Identify which cell holds the provided text, then report its [X, Y] central coordinate. 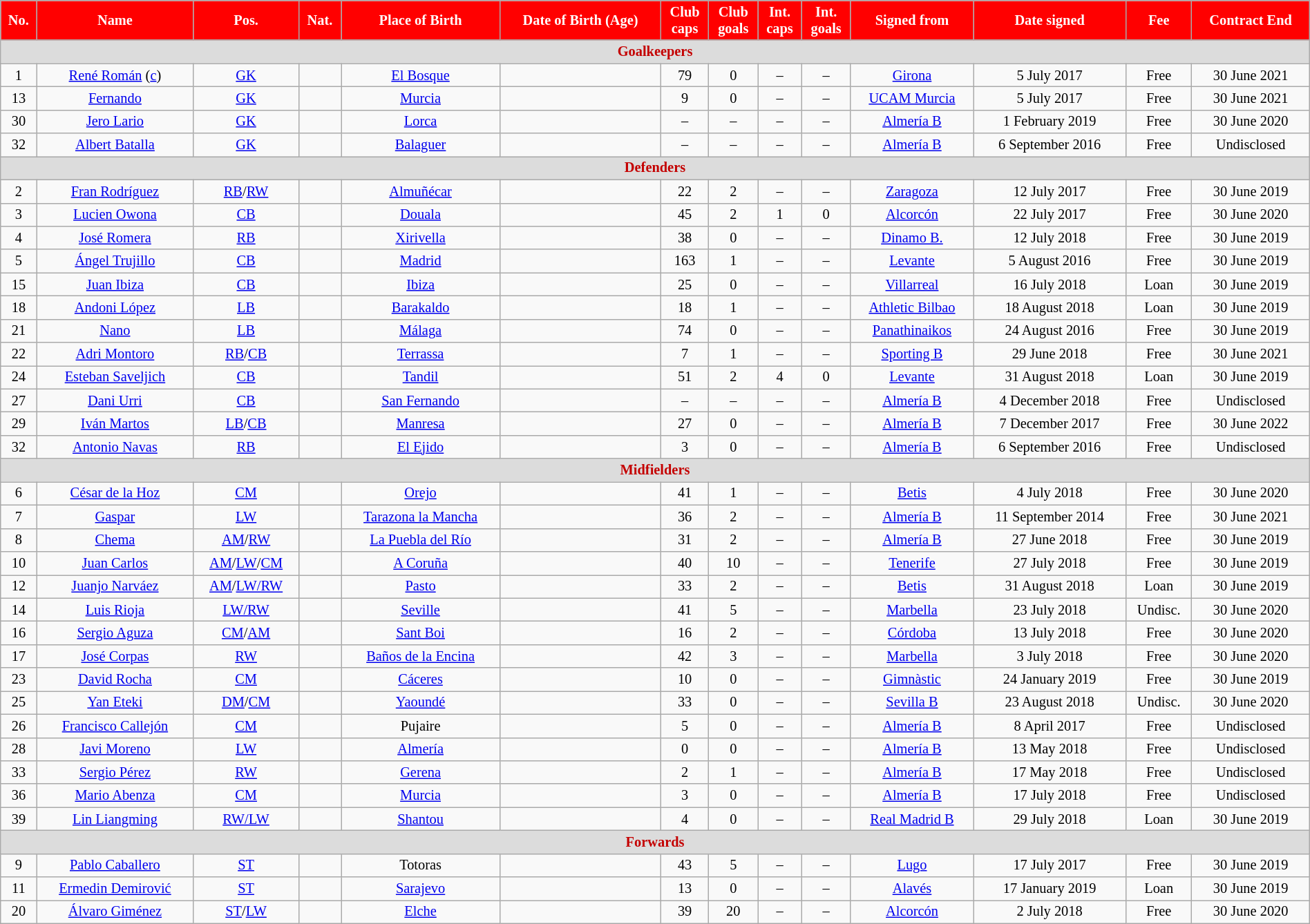
21 [19, 331]
El Ejido [421, 447]
24 August 2016 [1050, 331]
Lugo [912, 865]
Iván Martos [115, 423]
Gerena [421, 772]
Córdoba [912, 633]
Baños de la Encina [421, 656]
DM/CM [246, 702]
Douala [421, 215]
Ermedin Demirović [115, 889]
Elche [421, 912]
30 June 2022 [1251, 423]
6 [19, 493]
18 August 2018 [1050, 307]
Sporting B [912, 354]
Sant Boi [421, 633]
RW/LW [246, 819]
Ibiza [421, 285]
29 [19, 423]
51 [684, 377]
David Rocha [115, 680]
Juan Ibiza [115, 285]
Dani Urri [115, 401]
24 January 2019 [1050, 680]
Pablo Caballero [115, 865]
28 [19, 749]
17 May 2018 [1050, 772]
Girona [912, 75]
4 July 2018 [1050, 493]
38 [684, 238]
Orejo [421, 493]
23 [19, 680]
CM/AM [246, 633]
Juan Carlos [115, 563]
74 [684, 331]
La Puebla del Río [421, 540]
45 [684, 215]
Lucien Owona [115, 215]
Int.goals [826, 20]
11 September 2014 [1050, 517]
Forwards [655, 842]
8 [19, 540]
Tandil [421, 377]
16 July 2018 [1050, 285]
31 [684, 540]
Gaspar [115, 517]
Mario Abenza [115, 796]
14 [19, 610]
Clubgoals [734, 20]
Sevilla B [912, 702]
Fee [1159, 20]
Clubcaps [684, 20]
Defenders [655, 168]
Ángel Trujillo [115, 261]
El Bosque [421, 75]
24 [19, 377]
Francisco Callejón [115, 726]
Balaguer [421, 145]
Gimnàstic [912, 680]
Antonio Navas [115, 447]
San Fernando [421, 401]
Nano [115, 331]
Zaragoza [912, 191]
Sergio Aguza [115, 633]
José Corpas [115, 656]
Name [115, 20]
Lorca [421, 122]
Tenerife [912, 563]
23 August 2018 [1050, 702]
Pujaire [421, 726]
Date signed [1050, 20]
Shantou [421, 819]
Juanjo Narváez [115, 586]
12 July 2018 [1050, 238]
LW/RW [246, 610]
27 June 2018 [1050, 540]
Almería [421, 749]
30 [19, 122]
43 [684, 865]
23 July 2018 [1050, 610]
Real Madrid B [912, 819]
Manresa [421, 423]
Dinamo B. [912, 238]
42 [684, 656]
Almuñécar [421, 191]
Pos. [246, 20]
11 [19, 889]
26 [19, 726]
José Romera [115, 238]
Athletic Bilbao [912, 307]
RB/RW [246, 191]
Albert Batalla [115, 145]
Date of Birth (Age) [580, 20]
Esteban Saveljich [115, 377]
Villarreal [912, 285]
Andoni López [115, 307]
15 [19, 285]
RB/CB [246, 354]
Alavés [912, 889]
Pasto [421, 586]
Jero Lario [115, 122]
17 [19, 656]
AM/RW [246, 540]
Chema [115, 540]
Goalkeepers [655, 52]
LB/CB [246, 423]
Yan Eteki [115, 702]
12 [19, 586]
Panathinaikos [912, 331]
17 January 2019 [1050, 889]
Luis Rioja [115, 610]
12 July 2017 [1050, 191]
5 August 2016 [1050, 261]
2 July 2018 [1050, 912]
Seville [421, 610]
A Coruña [421, 563]
27 July 2018 [1050, 563]
Xirivella [421, 238]
Terrassa [421, 354]
13 May 2018 [1050, 749]
Int.caps [779, 20]
Fernando [115, 98]
Tarazona la Mancha [421, 517]
Midfielders [655, 470]
Sergio Pérez [115, 772]
79 [684, 75]
17 July 2018 [1050, 796]
Barakaldo [421, 307]
13 July 2018 [1050, 633]
Lin Liangming [115, 819]
Place of Birth [421, 20]
No. [19, 20]
AM/LW/CM [246, 563]
3 July 2018 [1050, 656]
Álvaro Giménez [115, 912]
René Román (c) [115, 75]
Yaoundé [421, 702]
22 July 2017 [1050, 215]
Totoras [421, 865]
17 July 2017 [1050, 865]
8 April 2017 [1050, 726]
César de la Hoz [115, 493]
Sarajevo [421, 889]
29 June 2018 [1050, 354]
Contract End [1251, 20]
163 [684, 261]
1 February 2019 [1050, 122]
Cáceres [421, 680]
29 July 2018 [1050, 819]
AM/LW/RW [246, 586]
Fran Rodríguez [115, 191]
7 December 2017 [1050, 423]
Nat. [319, 20]
4 December 2018 [1050, 401]
Adri Montoro [115, 354]
Javi Moreno [115, 749]
UCAM Murcia [912, 98]
Málaga [421, 331]
Madrid [421, 261]
40 [684, 563]
ST/LW [246, 912]
Signed from [912, 20]
